For the text-containing cell, return its midpoint in [X, Y] coordinate format. 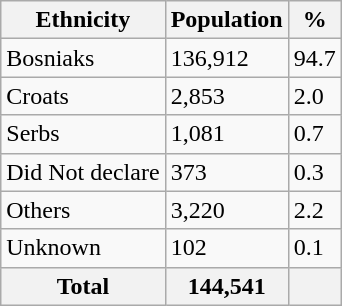
136,912 [226, 58]
Others [83, 210]
% [314, 20]
1,081 [226, 134]
Serbs [83, 134]
373 [226, 172]
Croats [83, 96]
0.1 [314, 248]
Population [226, 20]
102 [226, 248]
3,220 [226, 210]
Bosniaks [83, 58]
144,541 [226, 286]
Did Not declare [83, 172]
94.7 [314, 58]
2.2 [314, 210]
2.0 [314, 96]
0.3 [314, 172]
Ethnicity [83, 20]
Total [83, 286]
2,853 [226, 96]
0.7 [314, 134]
Unknown [83, 248]
